Find where the given text appears and provide that cell's center as [X, Y] coordinate. 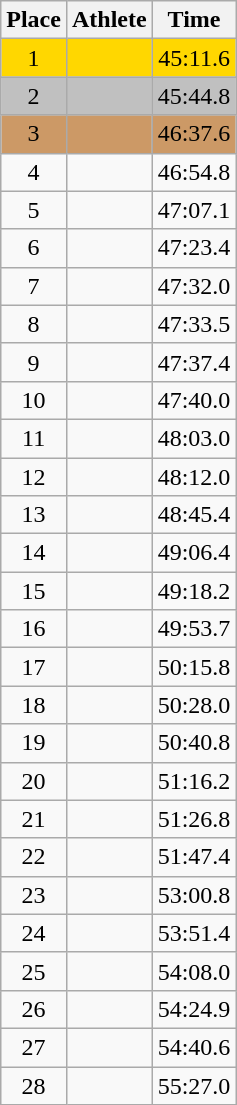
26 [34, 1009]
47:37.4 [194, 362]
50:15.8 [194, 667]
47:23.4 [194, 248]
55:27.0 [194, 1085]
Place [34, 20]
5 [34, 210]
Athlete [109, 20]
54:24.9 [194, 1009]
23 [34, 895]
9 [34, 362]
18 [34, 705]
46:37.6 [194, 134]
51:47.4 [194, 857]
14 [34, 553]
54:40.6 [194, 1047]
4 [34, 172]
48:03.0 [194, 438]
3 [34, 134]
49:53.7 [194, 629]
46:54.8 [194, 172]
19 [34, 743]
47:33.5 [194, 324]
47:07.1 [194, 210]
51:16.2 [194, 781]
2 [34, 96]
12 [34, 477]
50:40.8 [194, 743]
11 [34, 438]
Time [194, 20]
49:18.2 [194, 591]
24 [34, 933]
47:40.0 [194, 400]
48:45.4 [194, 515]
53:51.4 [194, 933]
48:12.0 [194, 477]
47:32.0 [194, 286]
13 [34, 515]
49:06.4 [194, 553]
45:44.8 [194, 96]
1 [34, 58]
10 [34, 400]
51:26.8 [194, 819]
15 [34, 591]
50:28.0 [194, 705]
8 [34, 324]
45:11.6 [194, 58]
6 [34, 248]
7 [34, 286]
28 [34, 1085]
27 [34, 1047]
22 [34, 857]
54:08.0 [194, 971]
21 [34, 819]
16 [34, 629]
25 [34, 971]
53:00.8 [194, 895]
20 [34, 781]
17 [34, 667]
